Identify which cell holds the provided text, then report its [x, y] central coordinate. 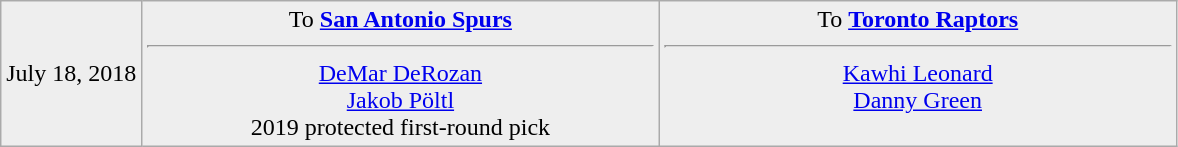
To San Antonio SpursDeMar DeRozanJakob Pöltl2019 protected first-round pick [400, 74]
To Toronto RaptorsKawhi LeonardDanny Green [918, 74]
July 18, 2018 [72, 74]
